Pinpoint the cell where the given text exists, returning its (x, y) midpoint coordinate. 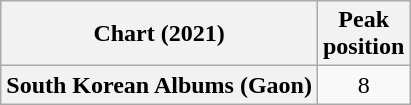
Peakposition (363, 34)
Chart (2021) (160, 34)
South Korean Albums (Gaon) (160, 85)
8 (363, 85)
